For the text-containing cell, return its midpoint in [x, y] coordinate format. 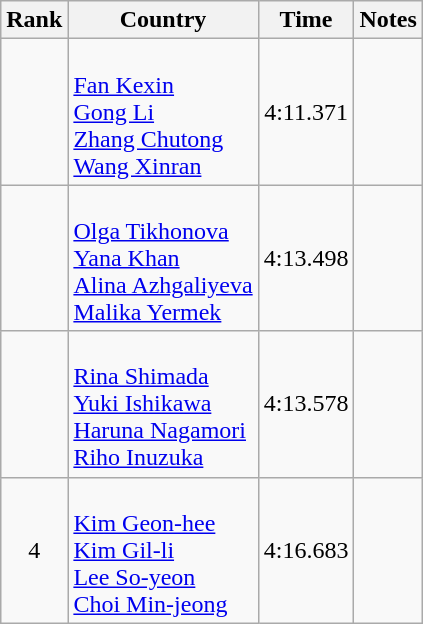
Fan KexinGong LiZhang ChutongWang Xinran [163, 112]
4:13.498 [306, 258]
Country [163, 20]
Rank [34, 20]
4 [34, 550]
Kim Geon-heeKim Gil-liLee So-yeonChoi Min-jeong [163, 550]
Rina ShimadaYuki IshikawaHaruna NagamoriRiho Inuzuka [163, 404]
4:16.683 [306, 550]
Time [306, 20]
Olga TikhonovaYana KhanAlina AzhgaliyevaMalika Yermek [163, 258]
4:13.578 [306, 404]
4:11.371 [306, 112]
Notes [388, 20]
